Find where the given text appears and provide that cell's center as (X, Y) coordinate. 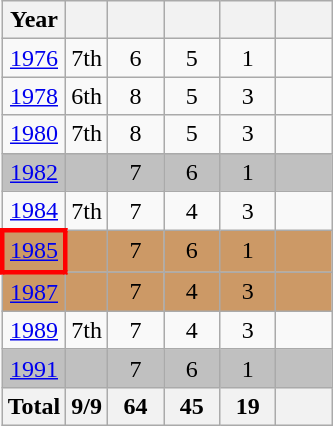
1985 (34, 252)
Year (34, 20)
1976 (34, 58)
1982 (34, 172)
1984 (34, 211)
1980 (34, 134)
19 (248, 406)
1987 (34, 292)
1991 (34, 368)
64 (136, 406)
9/9 (87, 406)
1978 (34, 96)
Total (34, 406)
1989 (34, 330)
45 (192, 406)
6th (87, 96)
